Extract the [X, Y] coordinate from the center of the cell holding the provided text.  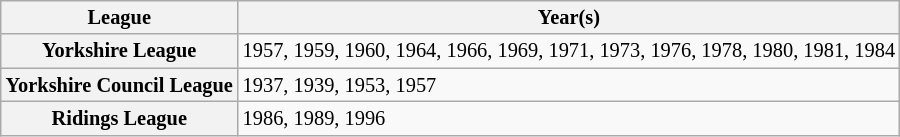
1937, 1939, 1953, 1957 [569, 85]
Yorkshire Council League [120, 85]
Year(s) [569, 17]
1957, 1959, 1960, 1964, 1966, 1969, 1971, 1973, 1976, 1978, 1980, 1981, 1984 [569, 51]
League [120, 17]
Ridings League [120, 118]
1986, 1989, 1996 [569, 118]
Yorkshire League [120, 51]
